Locate the cell with the specified text and output its (X, Y) center coordinate. 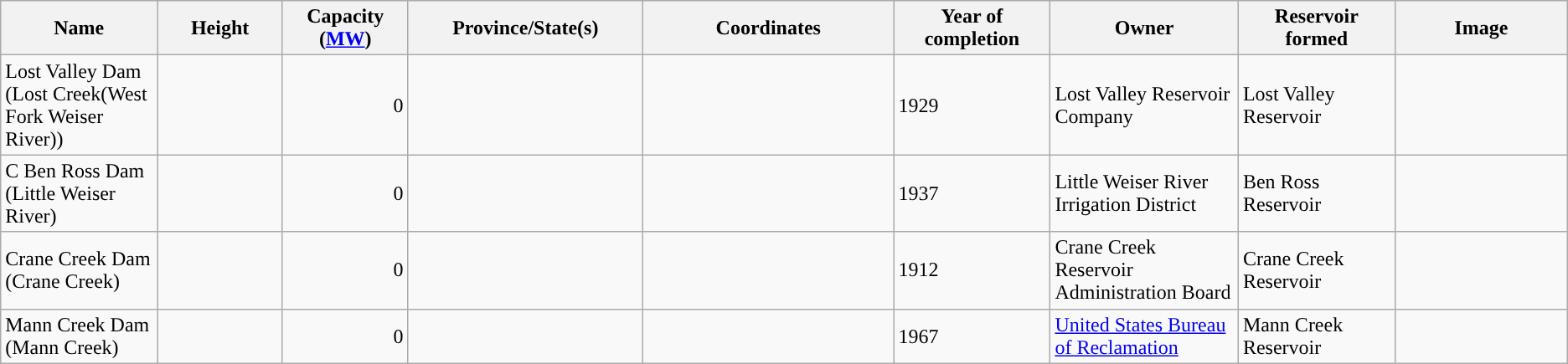
1967 (972, 336)
Mann Creek Reservoir (1317, 336)
1912 (972, 270)
Name (79, 28)
1937 (972, 193)
Province/State(s) (526, 28)
Mann Creek Dam (Mann Creek) (79, 336)
Crane Creek Reservoir (1317, 270)
Crane Creek Dam (Crane Creek) (79, 270)
Crane Creek Reservoir Administration Board (1144, 270)
Little Weiser River Irrigation District (1144, 193)
Lost Valley Dam (Lost Creek(West Fork Weiser River)) (79, 105)
Ben Ross Reservoir (1317, 193)
Lost Valley Reservoir Company (1144, 105)
Height (220, 28)
Image (1481, 28)
C Ben Ross Dam (Little Weiser River) (79, 193)
Capacity (MW) (345, 28)
United States Bureau of Reclamation (1144, 336)
Owner (1144, 28)
Year of completion (972, 28)
Coordinates (769, 28)
1929 (972, 105)
Reservoir formed (1317, 28)
Lost Valley Reservoir (1317, 105)
